Determine the [x, y] coordinate at the center of the cell enclosing the given text.  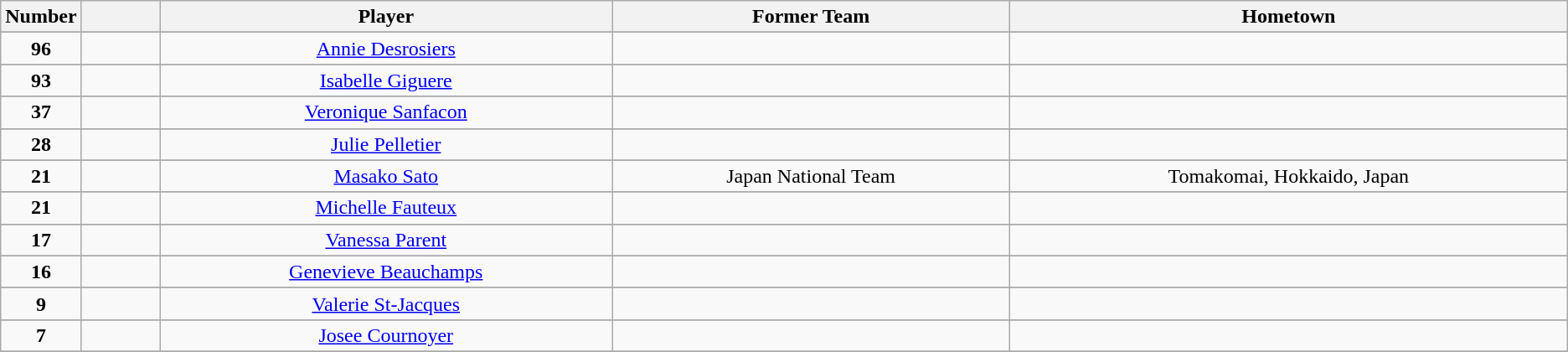
37 [41, 112]
Julie Pelletier [386, 144]
28 [41, 144]
Veronique Sanfacon [386, 112]
Michelle Fauteux [386, 208]
Valerie St-Jacques [386, 303]
7 [41, 335]
9 [41, 303]
17 [41, 240]
Japan National Team [811, 176]
Masako Sato [386, 176]
96 [41, 49]
Number [41, 17]
Tomakomai, Hokkaido, Japan [1288, 176]
Vanessa Parent [386, 240]
Josee Cournoyer [386, 335]
Annie Desrosiers [386, 49]
16 [41, 272]
Genevieve Beauchamps [386, 272]
Isabelle Giguere [386, 80]
Former Team [811, 17]
Hometown [1288, 17]
Player [386, 17]
93 [41, 80]
